Scan for the cell matching the given text and deliver its (X, Y) coordinate at center. 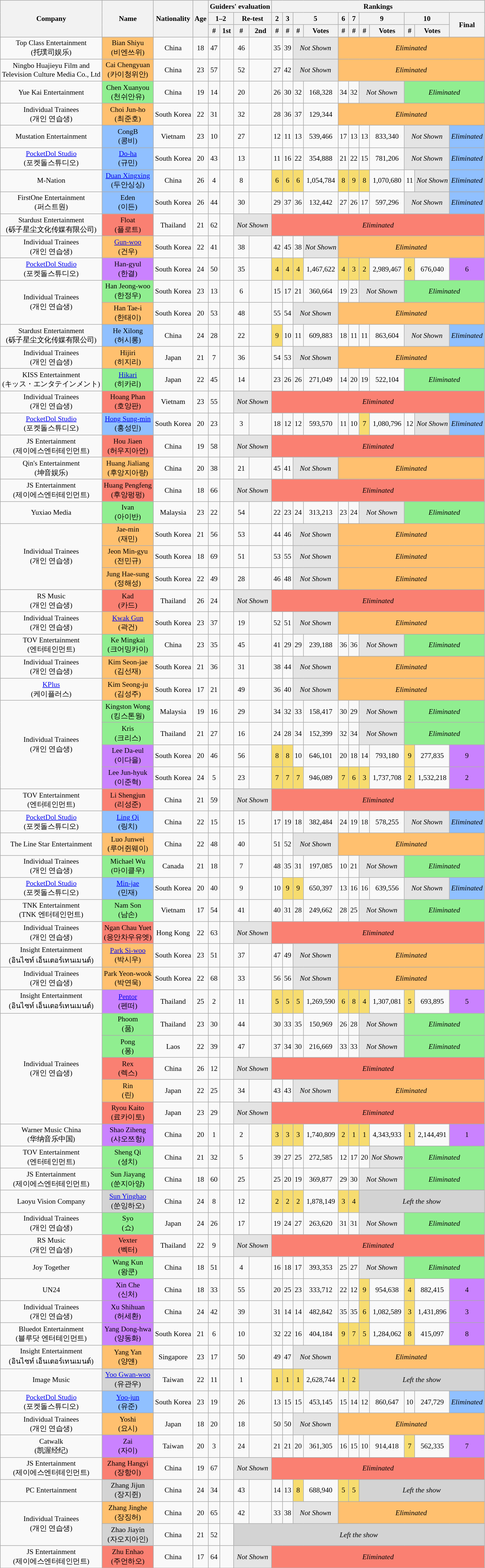
Nam Son (남손) (128, 911)
277,835 (432, 756)
646,101 (321, 756)
833,340 (387, 136)
1st (227, 31)
168,328 (321, 92)
Age (201, 19)
Syo (쇼) (128, 1223)
Bian Shiyu (비엔쓰위) (128, 48)
354,888 (321, 158)
Han Jeong-woo (한정우) (128, 291)
66 (214, 490)
882,415 (432, 1290)
Zhu Enhao (주언하오) (128, 1557)
Vexter (벡터) (128, 1246)
Final (467, 25)
Zhao Jiayin (자오지아인) (128, 1535)
Kingston Wong (킹스톤웡) (128, 711)
Company (51, 19)
UN24 (51, 1290)
Jae-min (재민) (128, 535)
781,206 (387, 158)
Hong Sung-min (홍성민) (128, 424)
249,662 (321, 911)
Kim Seong-ju (김성주) (128, 689)
Han Tae-i (한태이) (128, 313)
404,184 (321, 1334)
1,284,062 (387, 1334)
2,144,491 (432, 1135)
393,353 (321, 1268)
TNK Entertainment (TNK 엔터테인먼트) (51, 911)
688,940 (321, 1490)
Top Class Entertainment (托璞司娱乐) (51, 48)
M-Nation (51, 180)
271,049 (321, 380)
1,307,081 (387, 1002)
Chen Xuanyou (천쉬안유) (128, 92)
2,628,744 (321, 1380)
863,604 (387, 335)
129,344 (321, 114)
Cai Chengyuan (카이청위안) (128, 70)
FirstOne Entertainment (퍼스트원) (51, 203)
Yoo Gwan-woo (유관우) (128, 1380)
522,104 (387, 380)
Yue Kai Entertainment (51, 92)
Park Yeon-wook (박연욱) (128, 978)
Nationality (173, 19)
Sheng Qi (셩치) (128, 1157)
1,532,218 (432, 778)
Hong Kong (173, 933)
Rin (린) (128, 1091)
216,669 (321, 1046)
1,467,622 (321, 269)
562,335 (432, 1446)
158,417 (321, 711)
Zhang Hangyi (장항이) (128, 1468)
Wang Kun (왕쿤) (128, 1268)
Ryou Kaito (료카이토) (128, 1113)
Yoshi (요시) (128, 1424)
Mustation Entertainment (51, 136)
Gun-woo (건우) (128, 247)
914,418 (387, 1446)
Pentor (펜떠) (128, 1002)
63 (214, 933)
263,620 (321, 1223)
64 (214, 1557)
247,729 (432, 1402)
Name (128, 19)
369,877 (321, 1179)
313,213 (321, 512)
578,255 (387, 822)
57 (214, 70)
1,054,784 (321, 180)
2,989,467 (387, 269)
Ngan Chau Yuet (응안차우유엣) (128, 933)
272,585 (321, 1157)
2nd (260, 31)
Yang Dong-hwa (양동화) (128, 1334)
Xu Shihuan (허세환) (128, 1312)
361,305 (321, 1446)
Min-jae (민재) (128, 888)
68 (214, 978)
CongB (콩비) (128, 136)
152,399 (321, 733)
Zai (자이) (128, 1446)
1,082,589 (387, 1312)
360,664 (321, 291)
197,085 (321, 866)
Eden (이든) (128, 203)
He Xilong (허시롱) (128, 335)
Sun Yinghao (쑨잉하오) (128, 1201)
Zhang Jijun (장지쥔) (128, 1490)
954,638 (387, 1290)
The Line Star Entertainment (51, 844)
PC Entertainment (51, 1490)
132,442 (321, 203)
Duan Xingxing (두안싱싱) (128, 180)
1,878,149 (321, 1201)
860,647 (387, 1402)
539,466 (321, 136)
Image Music (51, 1380)
Hou Jiaen (허우지아언) (128, 446)
Yuxiao Media (51, 512)
59 (214, 800)
Luo Junwei (루어쥔웨이) (128, 844)
69 (214, 557)
Qin's Entertainment (坤音娱乐) (51, 468)
1,737,708 (387, 778)
609,883 (321, 335)
Singapore (173, 1357)
62 (214, 225)
Guiders' evaluation (240, 7)
Sun Jiayang (쑨지아양) (128, 1179)
1,080,796 (387, 424)
676,040 (432, 269)
Huang Pengfeng (후앙펑펑) (128, 490)
60 (214, 1179)
Hijiri (히지리) (128, 358)
1–2 (221, 18)
Laos (173, 1046)
Pong (퐁) (128, 1046)
Ivan (아이반) (128, 512)
333,712 (321, 1290)
Han-gyul (한결) (128, 269)
Jeon Min-gyu (전민규) (128, 557)
453,145 (321, 1402)
Xin Che (신처) (128, 1290)
946,089 (321, 778)
65 (214, 1513)
Huang Jialiang (후앙지아량) (128, 468)
593,570 (321, 424)
Rankings (378, 7)
67 (214, 1468)
Re-test (252, 18)
Catwalk (凯渥经纪) (51, 1446)
1,269,590 (321, 1002)
382,484 (321, 822)
Park Si-woo (박시우) (128, 955)
4,343,933 (387, 1135)
Kad (카드) (128, 601)
415,097 (432, 1334)
150,969 (321, 1024)
Hikari (히카리) (128, 380)
Float (플로트) (128, 225)
639,556 (387, 888)
Michael Wu (마이클우) (128, 866)
Li Shengjun (리성준) (128, 800)
239,188 (321, 645)
58 (214, 446)
Ningbo Huajieyu Film and Television Culture Media Co., Ltd (51, 70)
Canada (173, 866)
Kwak Gun (곽건) (128, 623)
693,895 (432, 1002)
Kim Seon-jae (김선재) (128, 667)
1,070,680 (387, 180)
1,431,896 (432, 1312)
Jung Hae-sung (정해성) (128, 579)
Zhang Jinghe (장징허) (128, 1513)
Lee Da-eul (이다을) (128, 756)
Ling Qi (링치) (128, 822)
KISS Entertainment (キッス・エンタテインメント) (51, 380)
Laoyu Vision Company (51, 1201)
Shao Ziheng (샤오쯔헝) (128, 1135)
Yang Yan (양얜) (128, 1357)
Bluedot Entertainment (블루닷 엔터테인먼트) (51, 1334)
Joy Together (51, 1268)
Choi Jun-ho (최준호) (128, 114)
Yoo-jun (유준) (128, 1402)
482,842 (321, 1312)
Do-ha (규민) (128, 158)
Warner Music China (华纳音乐中国) (51, 1135)
Hoang Phan (호앙판) (128, 402)
Phoom (품) (128, 1024)
KPlus (케이플러스) (51, 689)
1,740,809 (321, 1135)
597,296 (387, 203)
650,397 (321, 888)
Kris (크리스) (128, 733)
793,180 (387, 756)
Ke Mingkai (크어밍카이) (128, 645)
Rex (렉스) (128, 1069)
Lee Jun-hyuk (이준혁) (128, 778)
